Locate the cell with the specified text and output its [x, y] center coordinate. 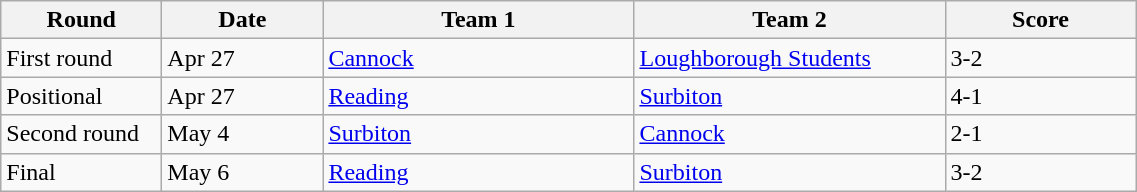
Final [82, 172]
May 4 [242, 134]
4-1 [1040, 96]
Round [82, 20]
Second round [82, 134]
Team 1 [478, 20]
First round [82, 58]
Date [242, 20]
May 6 [242, 172]
Team 2 [790, 20]
2-1 [1040, 134]
Positional [82, 96]
Score [1040, 20]
Loughborough Students [790, 58]
